Identify which cell holds the provided text, then report its [X, Y] central coordinate. 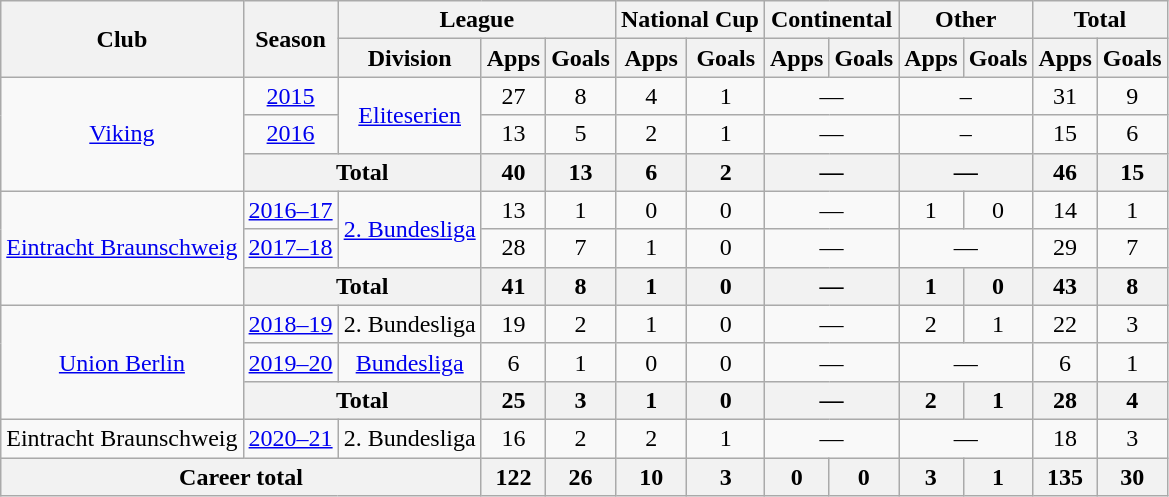
2015 [290, 96]
46 [1065, 172]
29 [1065, 248]
Other [966, 20]
Season [290, 39]
31 [1065, 96]
Union Berlin [122, 362]
30 [1132, 477]
16 [513, 438]
League [476, 20]
2020–21 [290, 438]
18 [1065, 438]
40 [513, 172]
Bundesliga [410, 362]
2019–20 [290, 362]
Viking [122, 134]
27 [513, 96]
2018–19 [290, 324]
41 [513, 286]
22 [1065, 324]
9 [1132, 96]
43 [1065, 286]
135 [1065, 477]
2016–17 [290, 210]
122 [513, 477]
25 [513, 400]
5 [581, 134]
Eliteserien [410, 115]
Division [410, 58]
Continental [831, 20]
26 [581, 477]
Career total [241, 477]
2016 [290, 134]
14 [1065, 210]
19 [513, 324]
10 [651, 477]
Club [122, 39]
National Cup [690, 20]
2017–18 [290, 248]
